Return (X, Y) of the center of cell containing provided text 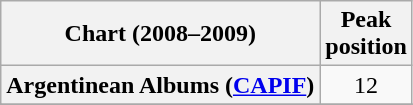
Chart (2008–2009) (160, 34)
12 (366, 85)
Argentinean Albums (CAPIF) (160, 85)
Peakposition (366, 34)
